Scan for the cell matching the given text and deliver its (x, y) coordinate at center. 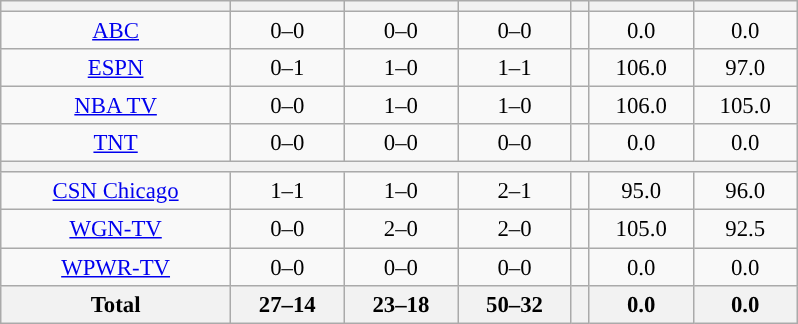
ESPN (116, 68)
23–18 (401, 304)
95.0 (641, 191)
2–1 (515, 191)
WPWR-TV (116, 267)
96.0 (745, 191)
ABC (116, 31)
NBA TV (116, 106)
27–14 (287, 304)
92.5 (745, 229)
WGN-TV (116, 229)
CSN Chicago (116, 191)
50–32 (515, 304)
Total (116, 304)
97.0 (745, 68)
0–1 (287, 68)
TNT (116, 143)
